Capture the cell that displays the provided text and extract its [x, y] central coordinate. 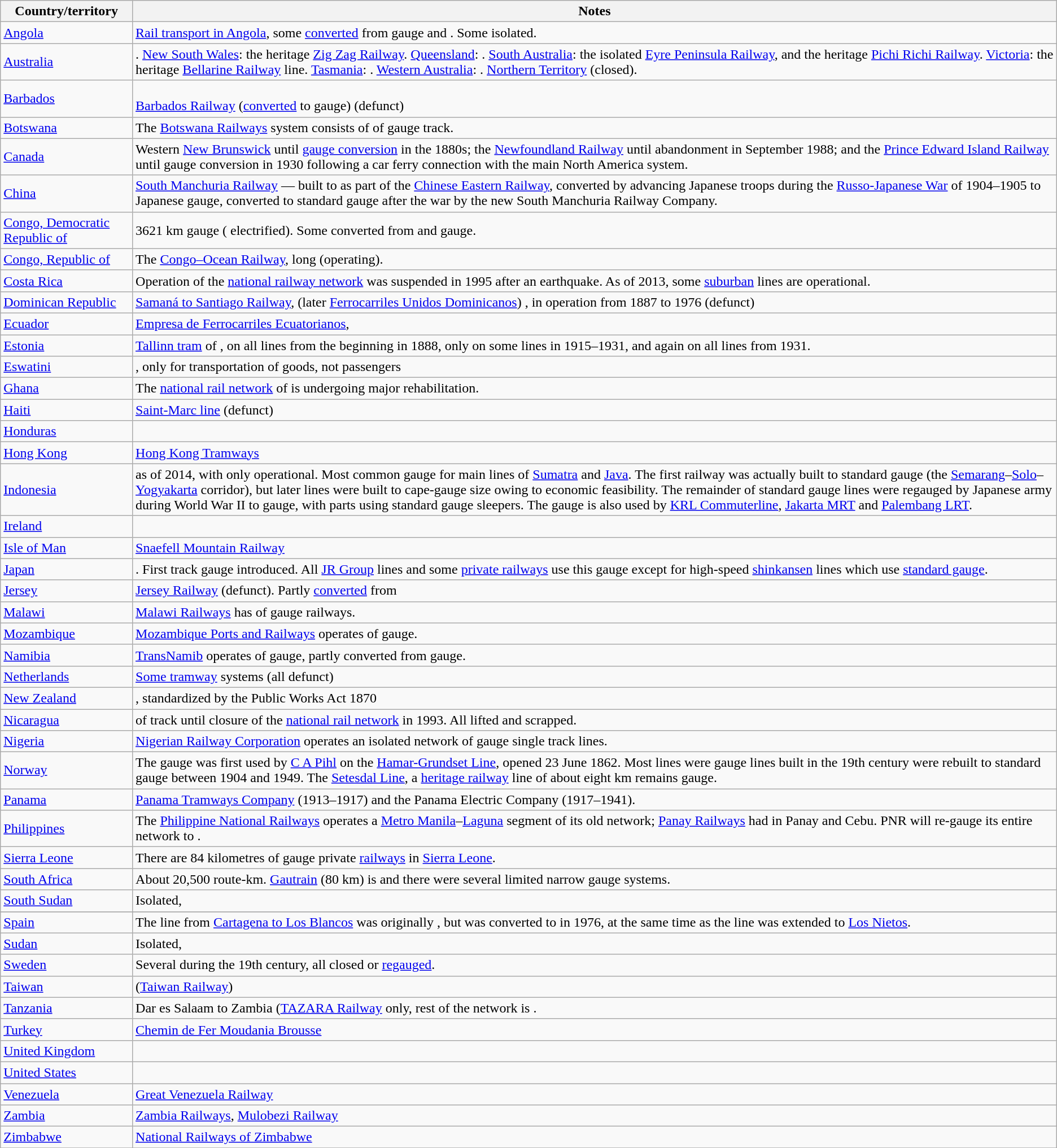
Empresa de Ferrocarriles Ecuatorianos, [595, 324]
Barbados Railway (converted to gauge) (defunct) [595, 98]
Namibia [67, 655]
TransNamib operates of gauge, partly converted from gauge. [595, 655]
Jersey Railway (defunct). Partly converted from [595, 591]
Sierra Leone [67, 858]
Norway [67, 770]
Costa Rica [67, 281]
Netherlands [67, 676]
Japan [67, 569]
United States [67, 1072]
The national rail network of is undergoing major rehabilitation. [595, 389]
3621 km gauge ( electrified). Some converted from and gauge. [595, 230]
Angola [67, 33]
Estonia [67, 345]
Some tramway systems (all defunct) [595, 676]
Turkey [67, 1029]
Hong Kong Tramways [595, 453]
South Africa [67, 879]
There are 84 kilometres of gauge private railways in Sierra Leone. [595, 858]
China [67, 193]
Panama Tramways Company (1913–1917) and the Panama Electric Company (1917–1941). [595, 800]
Nigerian Railway Corporation operates an isolated network of gauge single track lines. [595, 741]
Operation of the national railway network was suspended in 1995 after an earthquake. As of 2013, some suburban lines are operational. [595, 281]
Australia [67, 62]
The Botswana Railways system consists of of gauge track. [595, 128]
Country/territory [67, 11]
, only for transportation of goods, not passengers [595, 367]
Snaefell Mountain Railway [595, 548]
Ecuador [67, 324]
National Railways of Zimbabwe [595, 1137]
Great Venezuela Railway [595, 1094]
Jersey [67, 591]
Sweden [67, 965]
Zimbabwe [67, 1137]
About 20,500 route-km. Gautrain (80 km) is and there were several limited narrow gauge systems. [595, 879]
Barbados [67, 98]
United Kingdom [67, 1051]
Canada [67, 157]
Philippines [67, 829]
Mozambique Ports and Railways operates of gauge. [595, 634]
Dominican Republic [67, 302]
Rail transport in Angola, some converted from gauge and . Some isolated. [595, 33]
(Taiwan Railway) [595, 987]
Mozambique [67, 634]
Congo, Republic of [67, 259]
Samaná to Santiago Railway, (later Ferrocarriles Unidos Dominicanos) , in operation from 1887 to 1976 (defunct) [595, 302]
Malawi [67, 612]
Several during the 19th century, all closed or regauged. [595, 965]
Malawi Railways has of gauge railways. [595, 612]
Tanzania [67, 1008]
Tallinn tram of , on all lines from the beginning in 1888, only on some lines in 1915–1931, and again on all lines from 1931. [595, 345]
Eswatini [67, 367]
Saint-Marc line (defunct) [595, 410]
of track until closure of the national rail network in 1993. All lifted and scrapped. [595, 720]
Zambia Railways, Mulobezi Railway [595, 1116]
The line from Cartagena to Los Blancos was originally , but was converted to in 1976, at the same time as the line was extended to Los Nietos. [595, 922]
Nicaragua [67, 720]
Notes [595, 11]
Panama [67, 800]
Honduras [67, 431]
Botswana [67, 128]
, standardized by the Public Works Act 1870 [595, 698]
Ghana [67, 389]
Nigeria [67, 741]
Ireland [67, 526]
Zambia [67, 1116]
Sudan [67, 944]
Isle of Man [67, 548]
Hong Kong [67, 453]
Haiti [67, 410]
The Congo–Ocean Railway, long (operating). [595, 259]
Taiwan [67, 987]
Indonesia [67, 490]
Venezuela [67, 1094]
Chemin de Fer Moudania Brousse [595, 1029]
Congo, Democratic Republic of [67, 230]
New Zealand [67, 698]
Spain [67, 922]
South Sudan [67, 901]
Dar es Salaam to Zambia (TAZARA Railway only, rest of the network is . [595, 1008]
